For the text-containing cell, return its midpoint in [x, y] coordinate format. 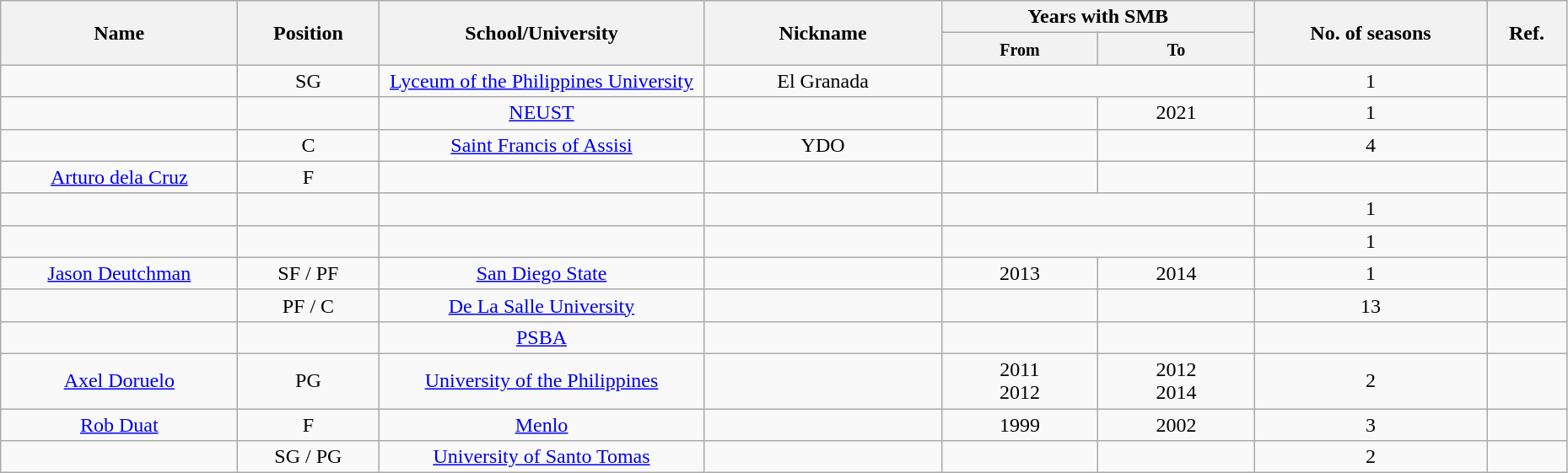
2014 [1177, 273]
Years with SMB [1098, 17]
20112012 [1020, 381]
SF / PF [309, 273]
PF / C [309, 305]
1999 [1020, 424]
De La Salle University [542, 305]
4 [1370, 145]
Name [120, 33]
2002 [1177, 424]
To [1177, 49]
SG [309, 81]
Jason Deutchman [120, 273]
San Diego State [542, 273]
PSBA [542, 337]
Saint Francis of Assisi [542, 145]
University of Santo Tomas [542, 457]
13 [1370, 305]
Axel Doruelo [120, 381]
Arturo dela Cruz [120, 177]
SG / PG [309, 457]
From [1020, 49]
Position [309, 33]
Menlo [542, 424]
20122014 [1177, 381]
University of the Philippines [542, 381]
C [309, 145]
Lyceum of the Philippines University [542, 81]
NEUST [542, 113]
No. of seasons [1370, 33]
School/University [542, 33]
Nickname [823, 33]
Ref. [1527, 33]
El Granada [823, 81]
3 [1370, 424]
YDO [823, 145]
2021 [1177, 113]
2013 [1020, 273]
PG [309, 381]
Rob Duat [120, 424]
